Capture the cell that displays the provided text and extract its (X, Y) central coordinate. 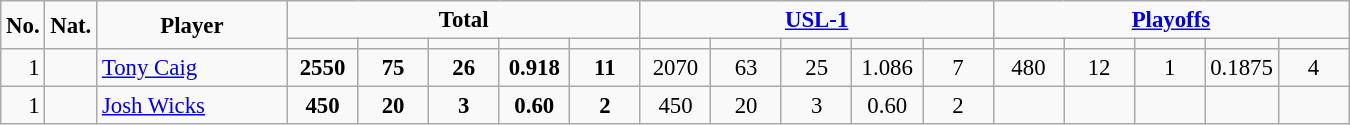
Nat. (71, 25)
No. (23, 25)
26 (464, 68)
25 (816, 68)
Josh Wicks (192, 106)
7 (958, 68)
1.086 (888, 68)
Player (192, 25)
12 (1100, 68)
75 (394, 68)
0.1875 (1242, 68)
Playoffs (1171, 20)
Tony Caig (192, 68)
480 (1028, 68)
USL-1 (816, 20)
4 (1314, 68)
0.918 (534, 68)
2550 (322, 68)
2070 (676, 68)
63 (746, 68)
Total (464, 20)
11 (606, 68)
